Return (X, Y) of the center of cell containing provided text 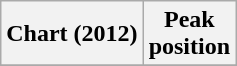
Peakposition (189, 34)
Chart (2012) (72, 34)
